Extract the (X, Y) coordinate from the center of the cell holding the provided text.  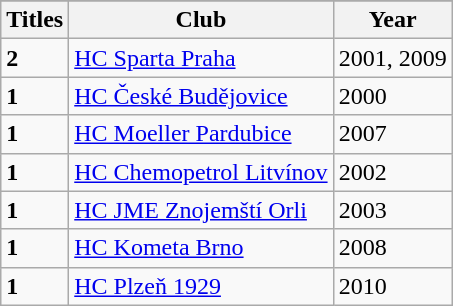
2003 (392, 210)
2007 (392, 134)
HC Plzeň 1929 (201, 286)
HC Moeller Pardubice (201, 134)
HC JME Znojemští Orli (201, 210)
Titles (35, 20)
2002 (392, 172)
2008 (392, 248)
2001, 2009 (392, 58)
HC Chemopetrol Litvínov (201, 172)
2000 (392, 96)
HC Kometa Brno (201, 248)
Year (392, 20)
Club (201, 20)
HC Sparta Praha (201, 58)
HC České Budějovice (201, 96)
2010 (392, 286)
2 (35, 58)
